Return the (x, y) coordinate for the center point of the cell that contains the specified text.  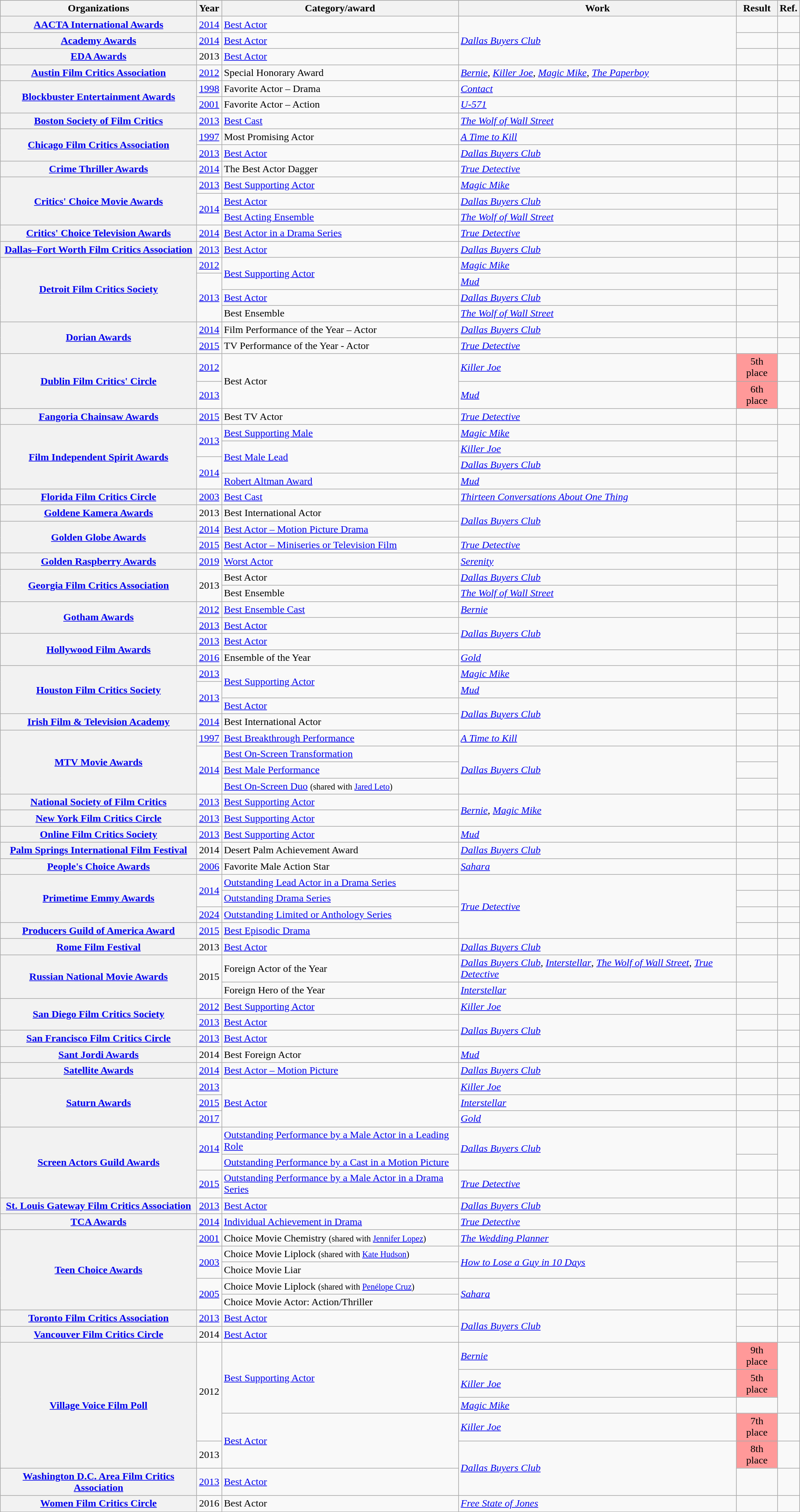
Individual Achievement in Drama (340, 1222)
Foreign Actor of the Year (340, 968)
Ensemble of the Year (340, 657)
Best Episodic Drama (340, 930)
Outstanding Performance by a Male Actor in a Leading Role (340, 1140)
Detroit Film Critics Society (99, 289)
San Diego Film Critics Society (99, 1014)
Special Honorary Award (340, 73)
Russian National Movie Awards (99, 976)
Year (209, 8)
Worst Actor (340, 561)
MTV Movie Awards (99, 762)
Best Foreign Actor (340, 1055)
Best Supporting Male (340, 433)
People's Choice Awards (99, 866)
Houston Film Critics Society (99, 690)
Thirteen Conversations About One Thing (597, 497)
Gotham Awards (99, 617)
Irish Film & Television Academy (99, 722)
Choice Movie Actor: Action/Thriller (340, 1302)
Bernie, Killer Joe, Magic Mike, The Paperboy (597, 73)
Favorite Actor – Drama (340, 89)
Satellite Awards (99, 1071)
Georgia Film Critics Association (99, 585)
Golden Globe Awards (99, 537)
Best Male Performance (340, 770)
Bernie, Magic Mike (597, 810)
Producers Guild of America Award (99, 930)
Result (757, 8)
9th place (757, 1356)
Best On-Screen Duo (shared with Jared Leto) (340, 786)
Village Voice Film Poll (99, 1405)
Best Ensemble Cast (340, 609)
Washington D.C. Area Film Critics Association (99, 1482)
Rome Film Festival (99, 947)
Category/award (340, 8)
Primetime Emmy Awards (99, 898)
Ref. (788, 8)
2006 (209, 866)
Screen Actors Guild Awards (99, 1162)
Outstanding Performance by a Cast in a Motion Picture (340, 1162)
Best Actor – Motion Picture Drama (340, 529)
Choice Movie Chemistry (shared with Jennifer Lopez) (340, 1238)
Sant Jordi Awards (99, 1055)
How to Lose a Guy in 10 Days (597, 1262)
Robert Altman Award (340, 481)
2017 (209, 1119)
Hollywood Film Awards (99, 649)
Best Acting Ensemble (340, 217)
The Best Actor Dagger (340, 169)
Choice Movie Liplock (shared with Kate Hudson) (340, 1254)
Crime Thriller Awards (99, 169)
Golden Raspberry Awards (99, 561)
7th place (757, 1427)
Best Actor – Miniseries or Television Film (340, 545)
Vancouver Film Critics Circle (99, 1334)
Academy Awards (99, 41)
Florida Film Critics Circle (99, 497)
Choice Movie Liar (340, 1270)
Best TV Actor (340, 417)
6th place (757, 395)
Most Promising Actor (340, 137)
Serenity (597, 561)
U-571 (597, 105)
Film Independent Spirit Awards (99, 457)
Fangoria Chainsaw Awards (99, 417)
Teen Choice Awards (99, 1270)
The Wedding Planner (597, 1238)
Dallas–Fort Worth Film Critics Association (99, 249)
Best Actor – Motion Picture (340, 1071)
Work (597, 8)
Goldene Kamera Awards (99, 513)
2024 (209, 914)
Favorite Male Action Star (340, 866)
Saturn Awards (99, 1103)
Toronto Film Critics Association (99, 1318)
Online Film Critics Society (99, 834)
Outstanding Performance by a Male Actor in a Drama Series (340, 1184)
Choice Movie Liplock (shared with Penélope Cruz) (340, 1286)
Women Film Critics Circle (99, 1504)
Outstanding Lead Actor in a Drama Series (340, 882)
Desert Palm Achievement Award (340, 850)
Blockbuster Entertainment Awards (99, 97)
Best Breakthrough Performance (340, 738)
Outstanding Limited or Anthology Series (340, 914)
Critics' Choice Television Awards (99, 233)
San Francisco Film Critics Circle (99, 1039)
Dublin Film Critics' Circle (99, 381)
Chicago Film Critics Association (99, 145)
New York Film Critics Circle (99, 818)
St. Louis Gateway Film Critics Association (99, 1206)
Critics' Choice Movie Awards (99, 201)
TV Performance of the Year - Actor (340, 346)
National Society of Film Critics (99, 802)
2005 (209, 1294)
Foreign Hero of the Year (340, 990)
Best On-Screen Transformation (340, 754)
EDA Awards (99, 57)
Best Actor in a Drama Series (340, 233)
AACTA International Awards (99, 24)
Dallas Buyers Club, Interstellar, The Wolf of Wall Street, True Detective (597, 968)
Organizations (99, 8)
Free State of Jones (597, 1504)
Best Male Lead (340, 457)
Dorian Awards (99, 338)
8th place (757, 1454)
Film Performance of the Year – Actor (340, 330)
2019 (209, 561)
Boston Society of Film Critics (99, 121)
Outstanding Drama Series (340, 898)
TCA Awards (99, 1222)
Favorite Actor – Action (340, 105)
1998 (209, 89)
Palm Springs International Film Festival (99, 850)
Austin Film Critics Association (99, 73)
Contact (597, 89)
